Find where the given text appears and provide that cell's center as (X, Y) coordinate. 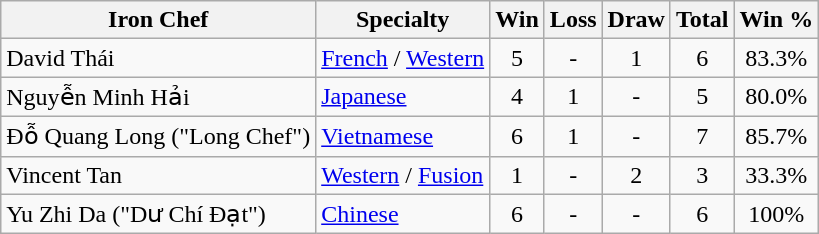
Nguyễn Minh Hải (158, 97)
Chinese (403, 214)
Japanese (403, 97)
Vietnamese (403, 136)
Loss (573, 20)
85.7% (776, 136)
Vincent Tan (158, 175)
Specialty (403, 20)
Total (702, 20)
Win (518, 20)
2 (636, 175)
100% (776, 214)
Yu Zhi Da ("Dư Chí Đạt") (158, 214)
33.3% (776, 175)
David Thái (158, 58)
83.3% (776, 58)
Đỗ Quang Long ("Long Chef") (158, 136)
3 (702, 175)
80.0% (776, 97)
Western / Fusion (403, 175)
French / Western (403, 58)
Iron Chef (158, 20)
Draw (636, 20)
7 (702, 136)
4 (518, 97)
Win % (776, 20)
